Scan for the cell matching the given text and deliver its (X, Y) coordinate at center. 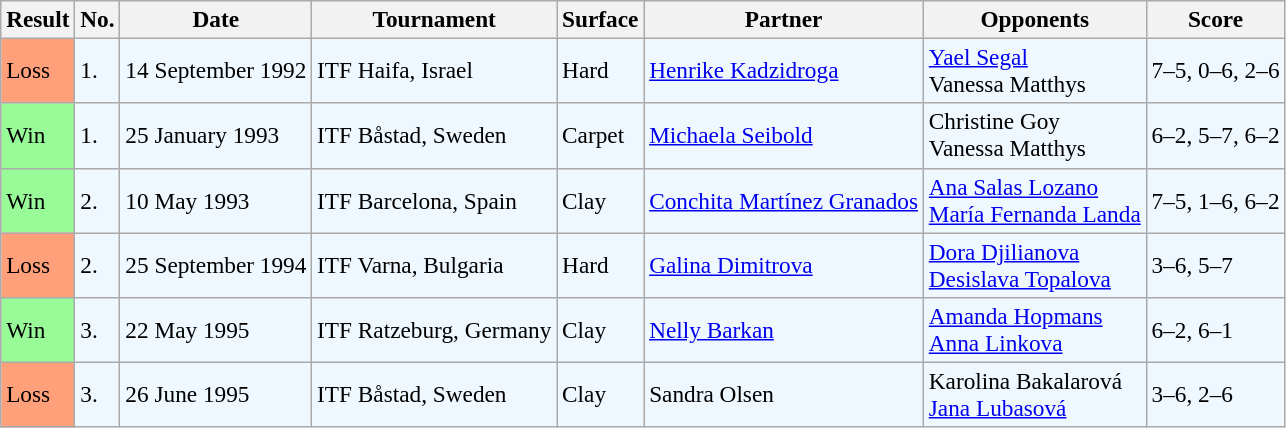
Date (216, 19)
6–2, 6–1 (1216, 330)
Sandra Olsen (784, 394)
25 January 1993 (216, 136)
26 June 1995 (216, 394)
ITF Varna, Bulgaria (434, 264)
Amanda Hopmans Anna Linkova (1034, 330)
Galina Dimitrova (784, 264)
Nelly Barkan (784, 330)
14 September 1992 (216, 70)
6–2, 5–7, 6–2 (1216, 136)
25 September 1994 (216, 264)
ITF Barcelona, Spain (434, 200)
Ana Salas Lozano María Fernanda Landa (1034, 200)
Dora Djilianova Desislava Topalova (1034, 264)
ITF Haifa, Israel (434, 70)
Karolina Bakalarová Jana Lubasová (1034, 394)
Conchita Martínez Granados (784, 200)
Henrike Kadzidroga (784, 70)
Carpet (600, 136)
10 May 1993 (216, 200)
Partner (784, 19)
3–6, 2–6 (1216, 394)
3–6, 5–7 (1216, 264)
22 May 1995 (216, 330)
Tournament (434, 19)
Score (1216, 19)
No. (98, 19)
Opponents (1034, 19)
Michaela Seibold (784, 136)
Christine Goy Vanessa Matthys (1034, 136)
Yael Segal Vanessa Matthys (1034, 70)
7–5, 0–6, 2–6 (1216, 70)
Result (38, 19)
ITF Ratzeburg, Germany (434, 330)
Surface (600, 19)
7–5, 1–6, 6–2 (1216, 200)
